Provide the (X, Y) coordinate of the cell's center where the given text is located.  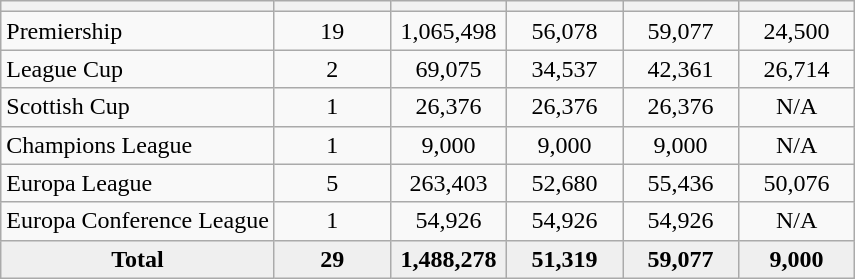
Champions League (138, 145)
1,488,278 (448, 259)
29 (332, 259)
69,075 (448, 69)
55,436 (681, 183)
2 (332, 69)
50,076 (797, 183)
42,361 (681, 69)
Europa League (138, 183)
52,680 (564, 183)
263,403 (448, 183)
34,537 (564, 69)
1,065,498 (448, 31)
Total (138, 259)
26,714 (797, 69)
Scottish Cup (138, 107)
Europa Conference League (138, 221)
5 (332, 183)
24,500 (797, 31)
19 (332, 31)
League Cup (138, 69)
56,078 (564, 31)
Premiership (138, 31)
51,319 (564, 259)
